Output the [X, Y] coordinate of the center of the cell containing the given text.  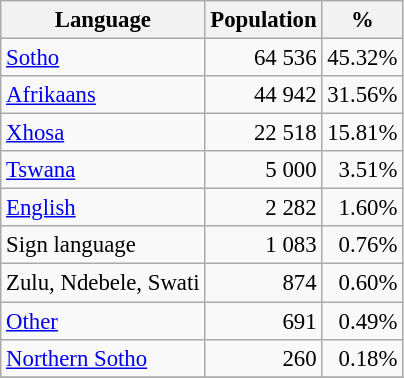
45.32% [362, 58]
Zulu, Ndebele, Swati [103, 283]
1 083 [264, 245]
0.49% [362, 321]
2 282 [264, 208]
691 [264, 321]
22 518 [264, 133]
% [362, 20]
44 942 [264, 95]
5 000 [264, 170]
874 [264, 283]
0.76% [362, 245]
Tswana [103, 170]
Sign language [103, 245]
260 [264, 358]
3.51% [362, 170]
0.60% [362, 283]
15.81% [362, 133]
Other [103, 321]
Language [103, 20]
English [103, 208]
Northern Sotho [103, 358]
Population [264, 20]
1.60% [362, 208]
64 536 [264, 58]
0.18% [362, 358]
Xhosa [103, 133]
Sotho [103, 58]
31.56% [362, 95]
Afrikaans [103, 95]
